Locate the cell with the specified text and output its (x, y) center coordinate. 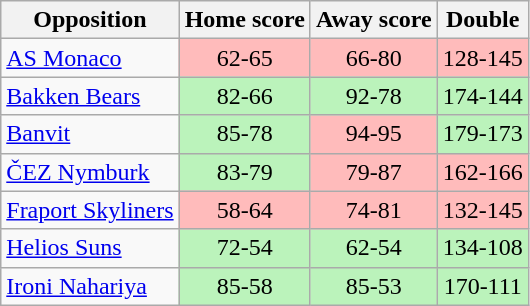
Double (482, 20)
Fraport Skyliners (90, 210)
132-145 (482, 210)
82-66 (244, 96)
Home score (244, 20)
94-95 (374, 134)
85-78 (244, 134)
AS Monaco (90, 58)
128-145 (482, 58)
83-79 (244, 172)
179-173 (482, 134)
Bakken Bears (90, 96)
66-80 (374, 58)
Opposition (90, 20)
92-78 (374, 96)
72-54 (244, 248)
162-166 (482, 172)
Ironi Nahariya (90, 286)
134-108 (482, 248)
62-54 (374, 248)
174-144 (482, 96)
85-53 (374, 286)
170-111 (482, 286)
62-65 (244, 58)
Helios Suns (90, 248)
58-64 (244, 210)
ČEZ Nymburk (90, 172)
Away score (374, 20)
Banvit (90, 134)
79-87 (374, 172)
74-81 (374, 210)
85-58 (244, 286)
